Return [x, y] of the center of cell containing provided text 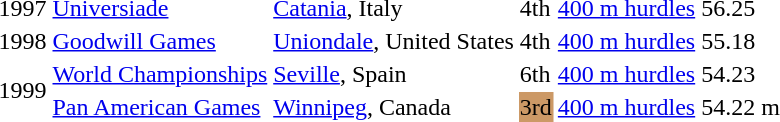
World Championships [160, 74]
Winnipeg, Canada [394, 107]
Uniondale, United States [394, 41]
3rd [536, 107]
Goodwill Games [160, 41]
6th [536, 74]
Pan American Games [160, 107]
4th [536, 41]
Seville, Spain [394, 74]
